Pinpoint the cell where the given text exists, returning its (x, y) midpoint coordinate. 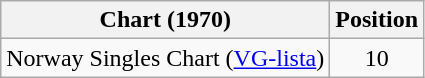
Position (377, 20)
10 (377, 58)
Norway Singles Chart (VG-lista) (166, 58)
Chart (1970) (166, 20)
